Search for the cell housing the specified text and yield its (X, Y) center coordinate. 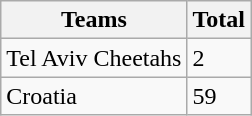
2 (219, 58)
Tel Aviv Cheetahs (94, 58)
Teams (94, 20)
59 (219, 96)
Croatia (94, 96)
Total (219, 20)
